Identify which cell holds the provided text, then report its (x, y) central coordinate. 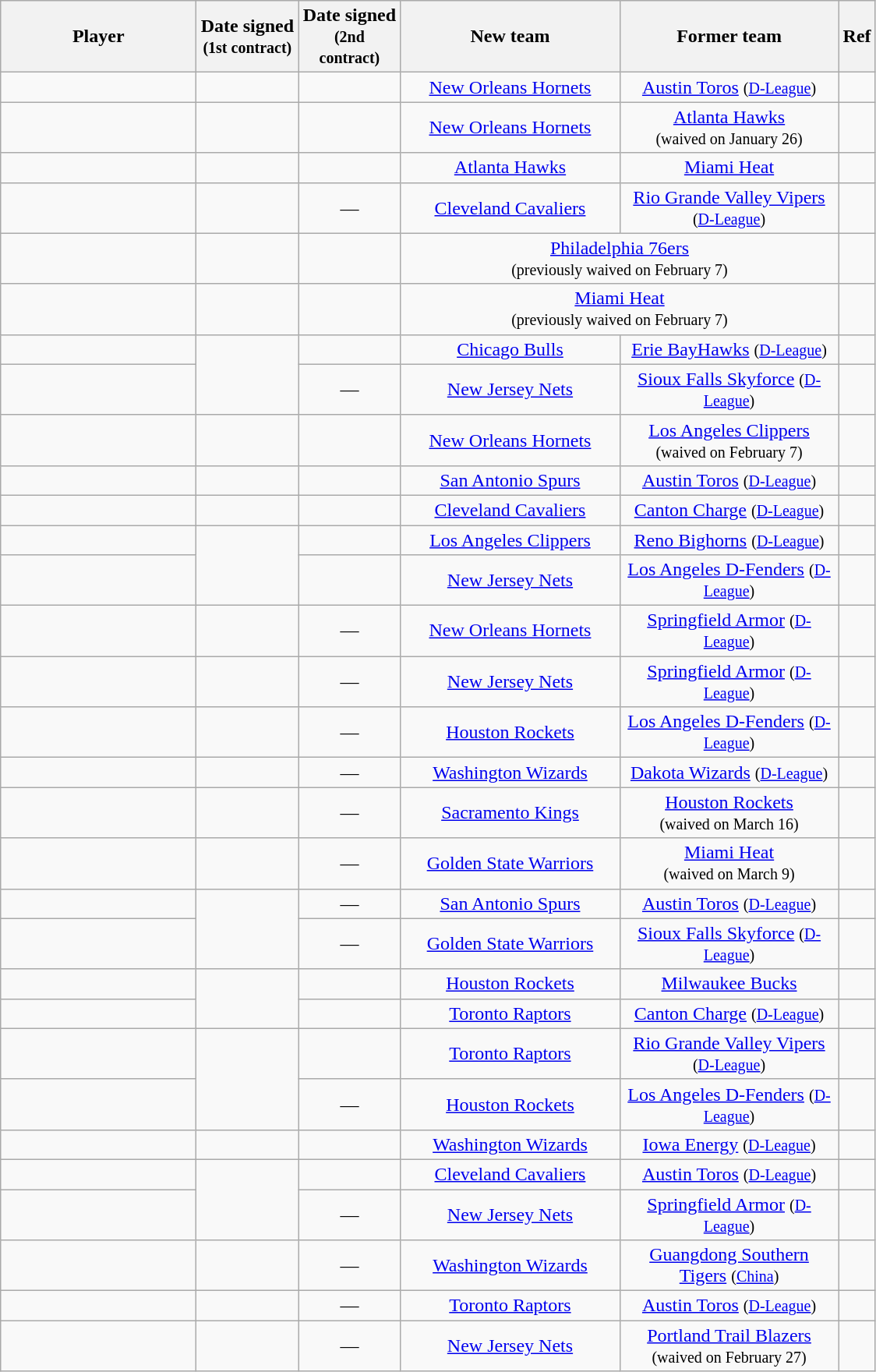
Miami Heat (729, 168)
Date signed(2nd contract) (349, 37)
Erie BayHawks (D-League) (729, 349)
Player (98, 37)
Dakota Wizards (D-League) (729, 773)
New team (510, 37)
Atlanta Hawks(waived on January 26) (729, 128)
Date signed(1st contract) (248, 37)
Portland Trail Blazers(waived on February 27) (729, 1345)
Sacramento Kings (510, 812)
Miami Heat(previously waived on February 7) (620, 309)
Los Angeles Clippers(waived on February 7) (729, 440)
Chicago Bulls (510, 349)
Atlanta Hawks (510, 168)
Milwaukee Bucks (729, 984)
Houston Rockets(waived on March 16) (729, 812)
Miami Heat(waived on March 9) (729, 864)
Former team (729, 37)
Los Angeles Clippers (510, 540)
Ref (857, 37)
Iowa Energy (D-League) (729, 1144)
Guangdong Southern Tigers (China) (729, 1266)
Philadelphia 76ers(previously waived on February 7) (620, 259)
Reno Bighorns (D-League) (729, 540)
